Return the (x, y) coordinate for the center point of the cell that contains the specified text.  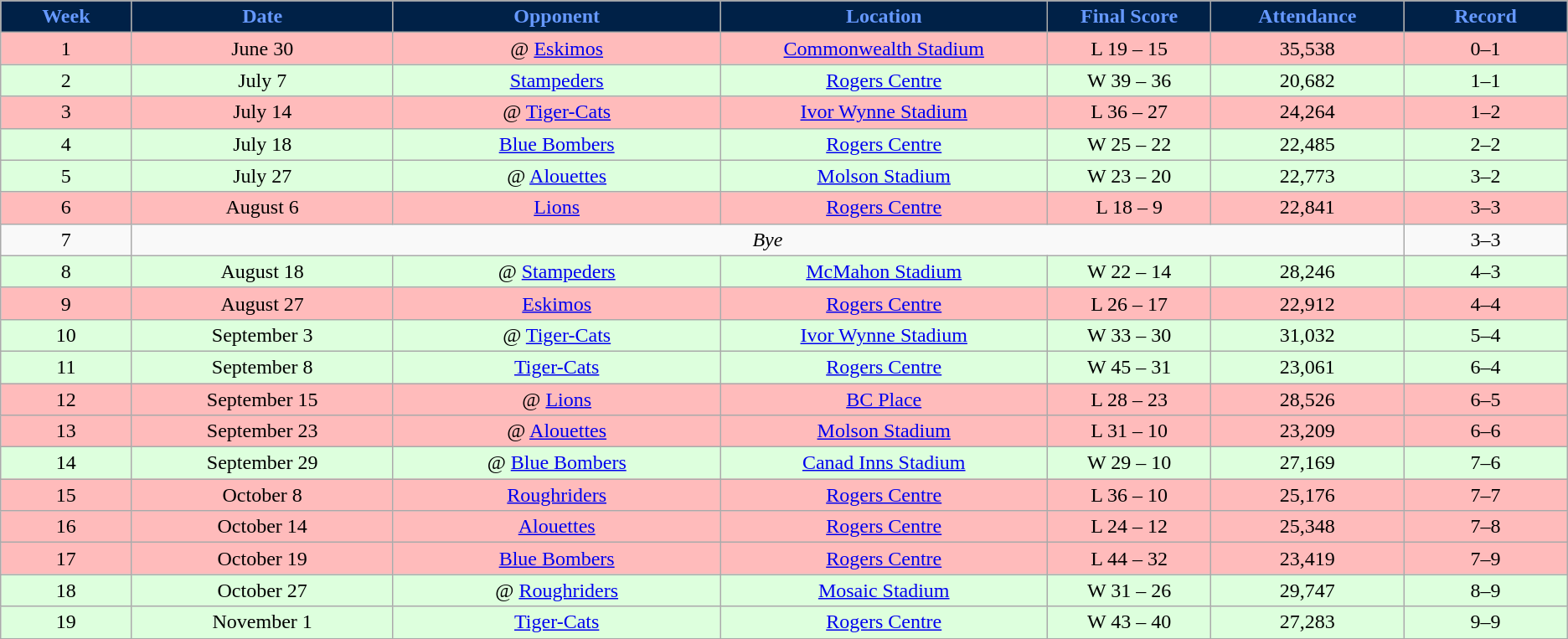
6 (66, 208)
@ Eskimos (556, 49)
0–1 (1486, 49)
September 29 (262, 463)
2 (66, 80)
22,773 (1308, 176)
Week (66, 17)
July 7 (262, 80)
W 22 – 14 (1129, 271)
7–9 (1486, 559)
W 29 – 10 (1129, 463)
12 (66, 399)
3–2 (1486, 176)
Mosaic Stadium (885, 590)
4 (66, 144)
September 23 (262, 431)
22,912 (1308, 303)
Date (262, 17)
BC Place (885, 399)
W 43 – 40 (1129, 622)
October 8 (262, 495)
19 (66, 622)
15 (66, 495)
13 (66, 431)
25,176 (1308, 495)
5–4 (1486, 335)
Bye (767, 240)
October 14 (262, 527)
14 (66, 463)
L 19 – 15 (1129, 49)
Roughriders (556, 495)
4–4 (1486, 303)
L 36 – 27 (1129, 112)
23,061 (1308, 367)
11 (66, 367)
@ Lions (556, 399)
20,682 (1308, 80)
7 (66, 240)
L 44 – 32 (1129, 559)
1 (66, 49)
6–4 (1486, 367)
W 45 – 31 (1129, 367)
W 31 – 26 (1129, 590)
25,348 (1308, 527)
September 15 (262, 399)
L 24 – 12 (1129, 527)
Lions (556, 208)
22,841 (1308, 208)
31,032 (1308, 335)
@ Blue Bombers (556, 463)
McMahon Stadium (885, 271)
July 14 (262, 112)
29,747 (1308, 590)
August 18 (262, 271)
W 33 – 30 (1129, 335)
Alouettes (556, 527)
23,419 (1308, 559)
22,485 (1308, 144)
28,246 (1308, 271)
Eskimos (556, 303)
8 (66, 271)
Record (1486, 17)
9 (66, 303)
Attendance (1308, 17)
August 27 (262, 303)
7–6 (1486, 463)
Opponent (556, 17)
July 27 (262, 176)
October 19 (262, 559)
Stampeders (556, 80)
July 18 (262, 144)
W 39 – 36 (1129, 80)
June 30 (262, 49)
7–7 (1486, 495)
September 8 (262, 367)
9–9 (1486, 622)
September 3 (262, 335)
L 28 – 23 (1129, 399)
@ Stampeders (556, 271)
23,209 (1308, 431)
L 26 – 17 (1129, 303)
17 (66, 559)
W 25 – 22 (1129, 144)
7–8 (1486, 527)
L 36 – 10 (1129, 495)
1–2 (1486, 112)
@ Roughriders (556, 590)
Canad Inns Stadium (885, 463)
27,283 (1308, 622)
August 6 (262, 208)
18 (66, 590)
Commonwealth Stadium (885, 49)
2–2 (1486, 144)
27,169 (1308, 463)
8–9 (1486, 590)
24,264 (1308, 112)
October 27 (262, 590)
Location (885, 17)
4–3 (1486, 271)
1–1 (1486, 80)
5 (66, 176)
Final Score (1129, 17)
10 (66, 335)
L 31 – 10 (1129, 431)
L 18 – 9 (1129, 208)
6–6 (1486, 431)
6–5 (1486, 399)
35,538 (1308, 49)
November 1 (262, 622)
28,526 (1308, 399)
3 (66, 112)
16 (66, 527)
W 23 – 20 (1129, 176)
